Provide the [X, Y] coordinate of the cell's center where the given text is located.  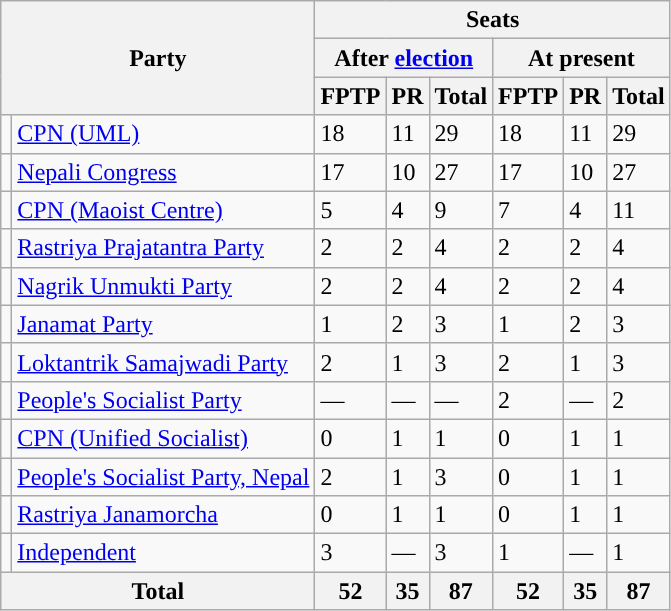
Rastriya Prajatantra Party [164, 248]
People's Socialist Party, Nepal [164, 477]
Nagrik Unmukti Party [164, 286]
Loktantrik Samajwadi Party [164, 362]
Independent [164, 553]
5 [350, 210]
CPN (Maoist Centre) [164, 210]
After election [404, 58]
Nepali Congress [164, 172]
People's Socialist Party [164, 400]
At present [582, 58]
Rastriya Janamorcha [164, 515]
9 [461, 210]
7 [528, 210]
Party [158, 58]
Seats [492, 20]
CPN (UML) [164, 134]
CPN (Unified Socialist) [164, 438]
Janamat Party [164, 324]
